Detect which cell encompasses the target text, then output its [X, Y] center coordinate. 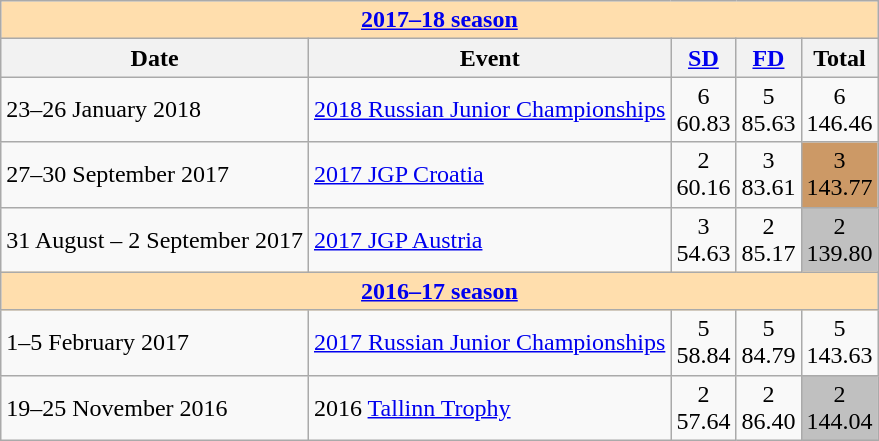
2016 Tallinn Trophy [489, 408]
2017 Russian Junior Championships [489, 342]
2 85.17 [768, 240]
Event [489, 58]
5 85.63 [768, 110]
FD [768, 58]
Total [840, 58]
Date [155, 58]
2018 Russian Junior Championships [489, 110]
2017 JGP Austria [489, 240]
5 84.79 [768, 342]
2017 JGP Croatia [489, 174]
19–25 November 2016 [155, 408]
3 143.77 [840, 174]
27–30 September 2017 [155, 174]
6 60.83 [704, 110]
31 August – 2 September 2017 [155, 240]
1–5 February 2017 [155, 342]
2 86.40 [768, 408]
2 139.80 [840, 240]
3 54.63 [704, 240]
SD [704, 58]
2 60.16 [704, 174]
2 57.64 [704, 408]
2016–17 season [440, 291]
23–26 January 2018 [155, 110]
3 83.61 [768, 174]
5 143.63 [840, 342]
2017–18 season [440, 20]
2 144.04 [840, 408]
6 146.46 [840, 110]
5 58.84 [704, 342]
